Output the [x, y] coordinate of the center of the cell containing the given text.  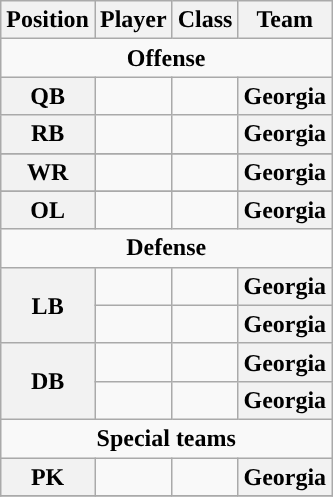
WR [48, 172]
Defense [166, 248]
Team [285, 20]
Position [48, 20]
Special teams [166, 438]
OL [48, 210]
Player [133, 20]
Class [205, 20]
PK [48, 477]
QB [48, 96]
LB [48, 305]
RB [48, 134]
DB [48, 381]
Offense [166, 58]
